Identify which cell holds the provided text, then report its (X, Y) central coordinate. 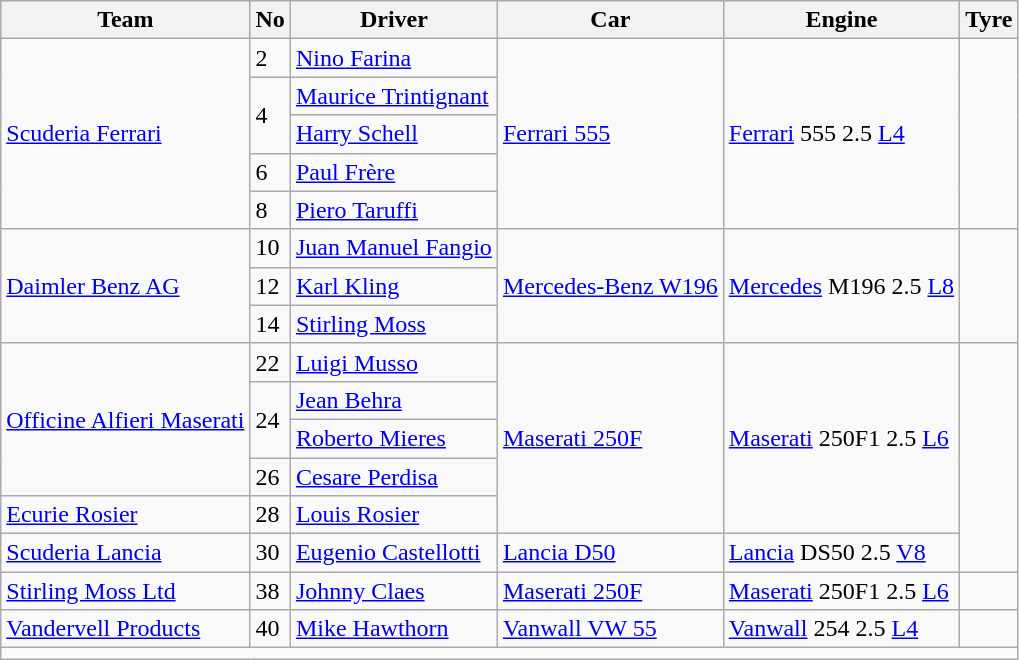
Roberto Mieres (394, 438)
Mercedes M196 2.5 L8 (841, 286)
Ferrari 555 2.5 L4 (841, 134)
Ecurie Rosier (126, 515)
Mike Hawthorn (394, 629)
28 (270, 515)
Lancia D50 (610, 553)
30 (270, 553)
Vanwall 254 2.5 L4 (841, 629)
Stirling Moss Ltd (126, 591)
Stirling Moss (394, 324)
Eugenio Castellotti (394, 553)
Vandervell Products (126, 629)
38 (270, 591)
Cesare Perdisa (394, 477)
Tyre (989, 20)
10 (270, 248)
Juan Manuel Fangio (394, 248)
Officine Alfieri Maserati (126, 419)
2 (270, 58)
Scuderia Lancia (126, 553)
24 (270, 419)
Johnny Claes (394, 591)
Harry Schell (394, 134)
Driver (394, 20)
Paul Frère (394, 172)
Louis Rosier (394, 515)
Jean Behra (394, 400)
4 (270, 115)
Mercedes-Benz W196 (610, 286)
Nino Farina (394, 58)
Ferrari 555 (610, 134)
6 (270, 172)
Maurice Trintignant (394, 96)
Luigi Musso (394, 362)
12 (270, 286)
14 (270, 324)
Engine (841, 20)
26 (270, 477)
Lancia DS50 2.5 V8 (841, 553)
22 (270, 362)
Karl Kling (394, 286)
Car (610, 20)
Scuderia Ferrari (126, 134)
40 (270, 629)
Vanwall VW 55 (610, 629)
No (270, 20)
Team (126, 20)
Daimler Benz AG (126, 286)
8 (270, 210)
Piero Taruffi (394, 210)
